Capture the cell that displays the provided text and extract its (X, Y) central coordinate. 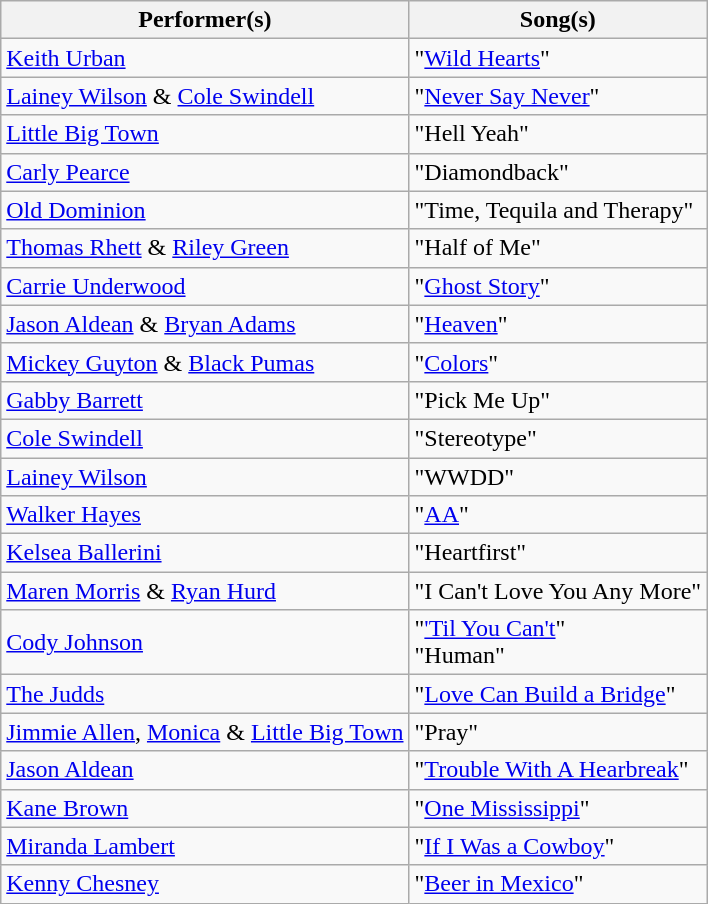
Miranda Lambert (205, 846)
Jason Aldean & Bryan Adams (205, 324)
Kane Brown (205, 808)
"Diamondback" (558, 172)
Mickey Guyton & Black Pumas (205, 362)
Walker Hayes (205, 515)
"Love Can Build a Bridge" (558, 694)
"Wild Hearts" (558, 58)
Thomas Rhett & Riley Green (205, 248)
"If I Was a Cowboy" (558, 846)
Old Dominion (205, 210)
Cody Johnson (205, 642)
"Pray" (558, 732)
Keith Urban (205, 58)
"Never Say Never" (558, 96)
"I Can't Love You Any More" (558, 591)
"Colors" (558, 362)
"Time, Tequila and Therapy" (558, 210)
Cole Swindell (205, 438)
Little Big Town (205, 134)
Maren Morris & Ryan Hurd (205, 591)
Jimmie Allen, Monica & Little Big Town (205, 732)
Carrie Underwood (205, 286)
"WWDD" (558, 477)
"Heaven" (558, 324)
Kelsea Ballerini (205, 553)
"Half of Me" (558, 248)
"Trouble With A Hearbreak" (558, 770)
Song(s) (558, 20)
The Judds (205, 694)
Carly Pearce (205, 172)
"Pick Me Up" (558, 400)
Lainey Wilson & Cole Swindell (205, 96)
"Hell Yeah" (558, 134)
"One Mississippi" (558, 808)
Lainey Wilson (205, 477)
"Beer in Mexico" (558, 884)
Gabby Barrett (205, 400)
"Stereotype" (558, 438)
"AA" (558, 515)
"Ghost Story" (558, 286)
"Heartfirst" (558, 553)
Jason Aldean (205, 770)
Kenny Chesney (205, 884)
Performer(s) (205, 20)
"'Til You Can't""Human" (558, 642)
